Extract the (x, y) coordinate from the center of the cell holding the provided text.  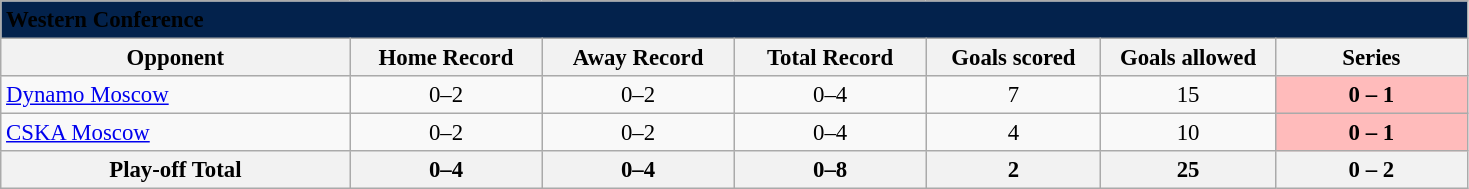
2 (1014, 170)
15 (1188, 95)
Goals scored (1014, 58)
Total Record (830, 58)
CSKA Moscow (176, 133)
Goals allowed (1188, 58)
Opponent (176, 58)
10 (1188, 133)
0 – 2 (1371, 170)
Away Record (638, 58)
Series (1371, 58)
Western Conference (734, 20)
Home Record (446, 58)
0–8 (830, 170)
Play-off Total (176, 170)
7 (1014, 95)
4 (1014, 133)
Dynamo Moscow (176, 95)
25 (1188, 170)
